Pinpoint the cell where the given text exists, returning its (X, Y) midpoint coordinate. 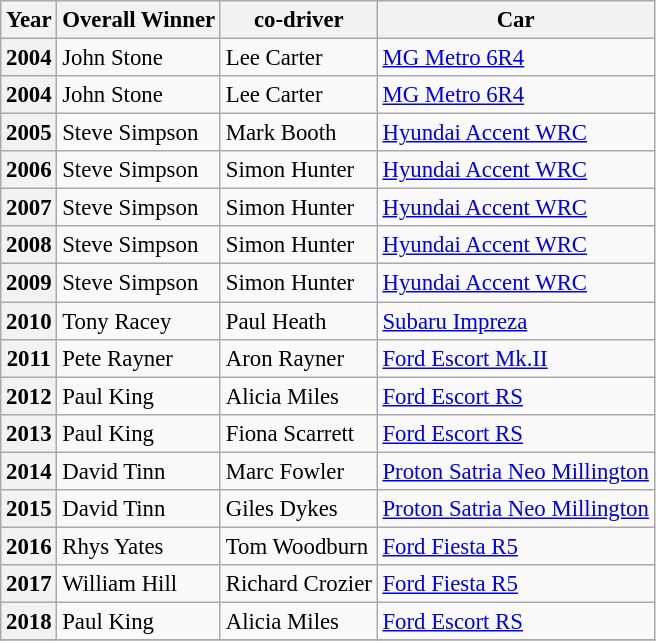
Car (516, 20)
2005 (29, 133)
2011 (29, 358)
Paul Heath (298, 321)
2008 (29, 245)
2014 (29, 471)
2016 (29, 546)
2007 (29, 208)
2018 (29, 621)
Mark Booth (298, 133)
Giles Dykes (298, 509)
Pete Rayner (139, 358)
2010 (29, 321)
Marc Fowler (298, 471)
Tony Racey (139, 321)
2009 (29, 283)
Tom Woodburn (298, 546)
Year (29, 20)
William Hill (139, 584)
2013 (29, 433)
2017 (29, 584)
Aron Rayner (298, 358)
Overall Winner (139, 20)
2012 (29, 396)
co-driver (298, 20)
Subaru Impreza (516, 321)
Fiona Scarrett (298, 433)
2006 (29, 170)
Ford Escort Mk.II (516, 358)
Richard Crozier (298, 584)
Rhys Yates (139, 546)
2015 (29, 509)
